Search for the cell housing the specified text and yield its (X, Y) center coordinate. 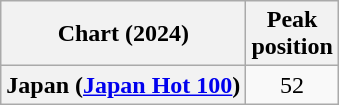
Japan (Japan Hot 100) (124, 85)
Chart (2024) (124, 34)
Peakposition (292, 34)
52 (292, 85)
